Pinpoint the cell where the given text exists, returning its (x, y) midpoint coordinate. 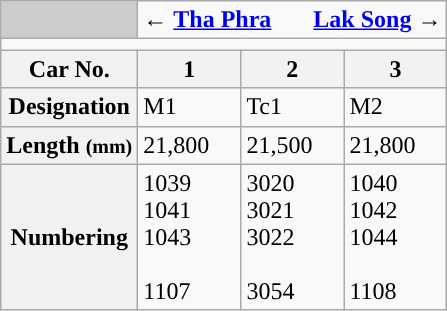
1040104210441108 (396, 237)
1 (190, 69)
Numbering (70, 237)
Tc1 (292, 107)
M1 (190, 107)
Length (mm) (70, 145)
← Tha Phra Lak Song → (292, 20)
1039104110431107 (190, 237)
3 (396, 69)
21,500 (292, 145)
M2 (396, 107)
3020302130223054 (292, 237)
2 (292, 69)
Designation (70, 107)
Car No. (70, 69)
